From the cell containing the given text, extract its center point as [X, Y] coordinate. 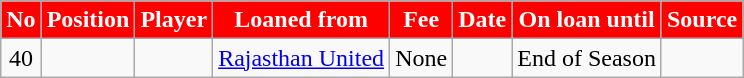
On loan until [587, 20]
Fee [422, 20]
End of Season [587, 58]
Rajasthan United [302, 58]
Player [174, 20]
Loaned from [302, 20]
No [21, 20]
Source [702, 20]
40 [21, 58]
None [422, 58]
Position [88, 20]
Date [482, 20]
